Search for the cell housing the specified text and yield its (X, Y) center coordinate. 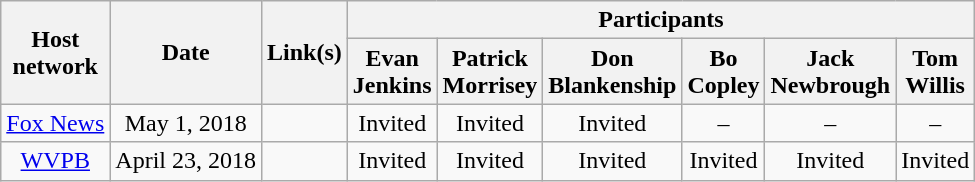
JackNewbrough (830, 72)
TomWillis (936, 72)
April 23, 2018 (186, 161)
Hostnetwork (56, 52)
BoCopley (724, 72)
Date (186, 52)
Participants (660, 20)
EvanJenkins (392, 72)
May 1, 2018 (186, 123)
Link(s) (305, 52)
PatrickMorrisey (490, 72)
Fox News (56, 123)
WVPB (56, 161)
DonBlankenship (612, 72)
